For the text-containing cell, return its midpoint in [x, y] coordinate format. 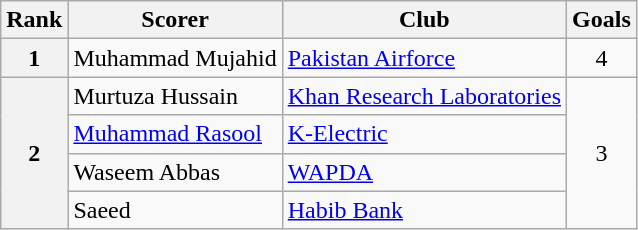
Waseem Abbas [175, 172]
K-Electric [424, 134]
Khan Research Laboratories [424, 96]
Muhammad Rasool [175, 134]
Habib Bank [424, 210]
Goals [602, 20]
Muhammad Mujahid [175, 58]
Club [424, 20]
2 [34, 153]
3 [602, 153]
Rank [34, 20]
Murtuza Hussain [175, 96]
WAPDA [424, 172]
Pakistan Airforce [424, 58]
Saeed [175, 210]
4 [602, 58]
Scorer [175, 20]
1 [34, 58]
